Pinpoint the cell where the given text exists, returning its (X, Y) midpoint coordinate. 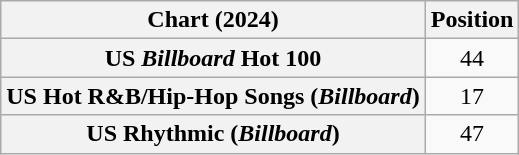
US Billboard Hot 100 (213, 58)
17 (472, 96)
US Hot R&B/Hip-Hop Songs (Billboard) (213, 96)
US Rhythmic (Billboard) (213, 134)
47 (472, 134)
Chart (2024) (213, 20)
Position (472, 20)
44 (472, 58)
